Find where the given text appears and provide that cell's center as (X, Y) coordinate. 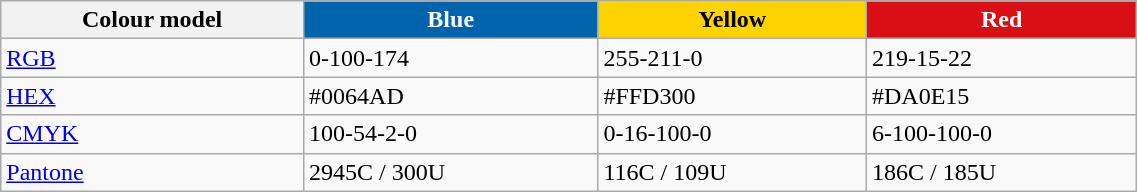
HEX (152, 96)
255-211-0 (732, 58)
CMYK (152, 134)
Yellow (732, 20)
100-54-2-0 (451, 134)
RGB (152, 58)
0-16-100-0 (732, 134)
Pantone (152, 172)
6-100-100-0 (1001, 134)
#DA0E15 (1001, 96)
Blue (451, 20)
Colour model (152, 20)
0-100-174 (451, 58)
186C / 185U (1001, 172)
#FFD300 (732, 96)
#0064AD (451, 96)
Red (1001, 20)
2945C / 300U (451, 172)
116C / 109U (732, 172)
219-15-22 (1001, 58)
